Identify which cell holds the provided text, then report its [x, y] central coordinate. 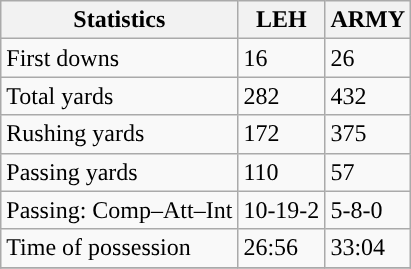
Passing: Comp–Att–Int [120, 210]
172 [282, 134]
57 [368, 172]
Time of possession [120, 248]
Rushing yards [120, 134]
Total yards [120, 96]
282 [282, 96]
LEH [282, 20]
16 [282, 58]
375 [368, 134]
First downs [120, 58]
33:04 [368, 248]
Statistics [120, 20]
432 [368, 96]
26 [368, 58]
5-8-0 [368, 210]
26:56 [282, 248]
Passing yards [120, 172]
10-19-2 [282, 210]
110 [282, 172]
ARMY [368, 20]
